Return [X, Y] of the center of cell containing provided text 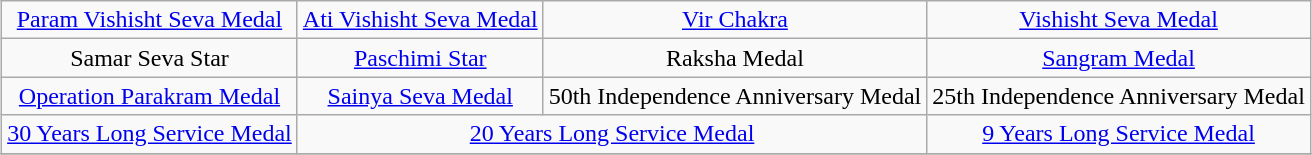
Ati Vishisht Seva Medal [420, 20]
Paschimi Star [420, 58]
Vir Chakra [735, 20]
Sainya Seva Medal [420, 96]
50th Independence Anniversary Medal [735, 96]
Samar Seva Star [150, 58]
9 Years Long Service Medal [1119, 134]
Raksha Medal [735, 58]
Param Vishisht Seva Medal [150, 20]
Vishisht Seva Medal [1119, 20]
Sangram Medal [1119, 58]
30 Years Long Service Medal [150, 134]
20 Years Long Service Medal [612, 134]
25th Independence Anniversary Medal [1119, 96]
Operation Parakram Medal [150, 96]
